Return the [X, Y] coordinate for the center point of the cell that contains the specified text.  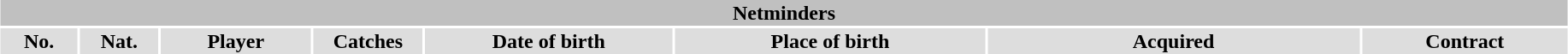
Nat. [120, 41]
Player [236, 41]
Catches [368, 41]
Netminders [783, 13]
Contract [1465, 41]
No. [39, 41]
Date of birth [549, 41]
Acquired [1173, 41]
Place of birth [830, 41]
